Provide the [x, y] coordinate of the cell's center where the given text is located.  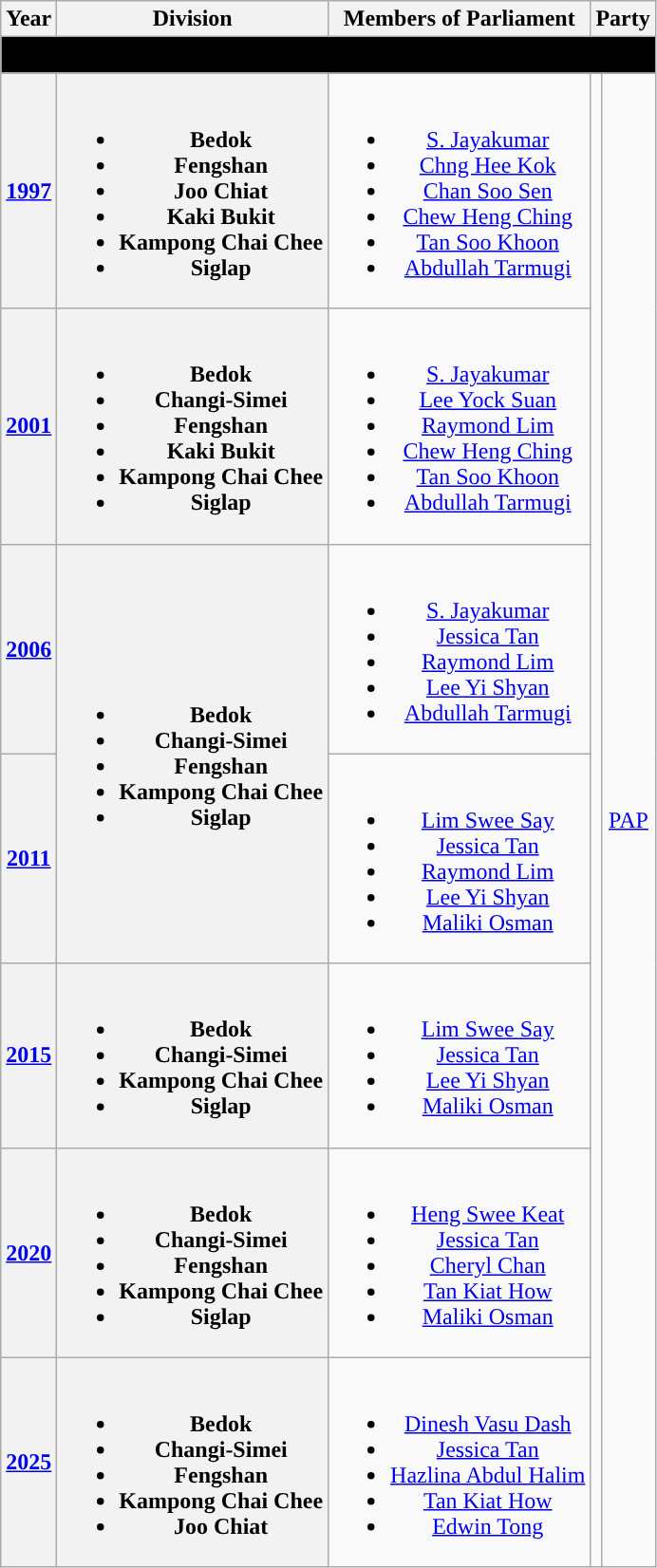
S. JayakumarLee Yock SuanRaymond LimChew Heng ChingTan Soo KhoonAbdullah Tarmugi [460, 426]
S. JayakumarJessica TanRaymond LimLee Yi ShyanAbdullah Tarmugi [460, 649]
Party [623, 19]
Dinesh Vasu DashJessica TanHazlina Abdul HalimTan Kiat HowEdwin Tong [460, 1462]
2025 [28, 1462]
2001 [28, 426]
BedokChangi-SimeiFengshanKaki BukitKampong Chai CheeSiglap [193, 426]
Year [28, 19]
S. JayakumarChng Hee KokChan Soo SenChew Heng ChingTan Soo KhoonAbdullah Tarmugi [460, 191]
2006 [28, 649]
2015 [28, 1055]
2011 [28, 858]
BedokFengshanJoo ChiatKaki BukitKampong Chai CheeSiglap [193, 191]
Lim Swee SayJessica TanLee Yi ShyanMaliki Osman [460, 1055]
PAP [629, 820]
Heng Swee KeatJessica TanCheryl ChanTan Kiat HowMaliki Osman [460, 1253]
1997 [28, 191]
Formation [328, 55]
2020 [28, 1253]
Members of Parliament [460, 19]
Division [193, 19]
Lim Swee SayJessica TanRaymond LimLee Yi ShyanMaliki Osman [460, 858]
BedokChangi-SimeiKampong Chai CheeSiglap [193, 1055]
BedokChangi-SimeiFengshanKampong Chai CheeJoo Chiat [193, 1462]
